Find where the given text appears and provide that cell's center as (x, y) coordinate. 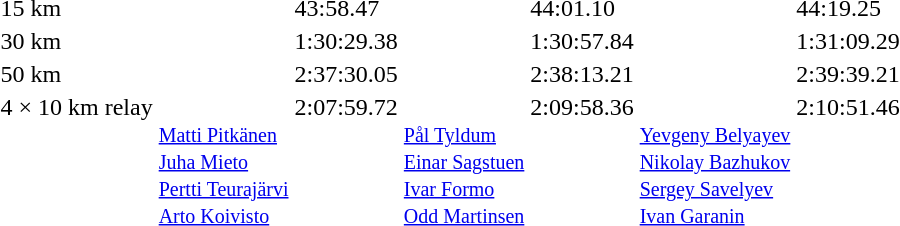
2:38:13.21 (582, 74)
2:37:30.05 (346, 74)
1:30:57.84 (582, 41)
1:30:29.38 (346, 41)
